Output the [x, y] coordinate of the center of the cell containing the given text.  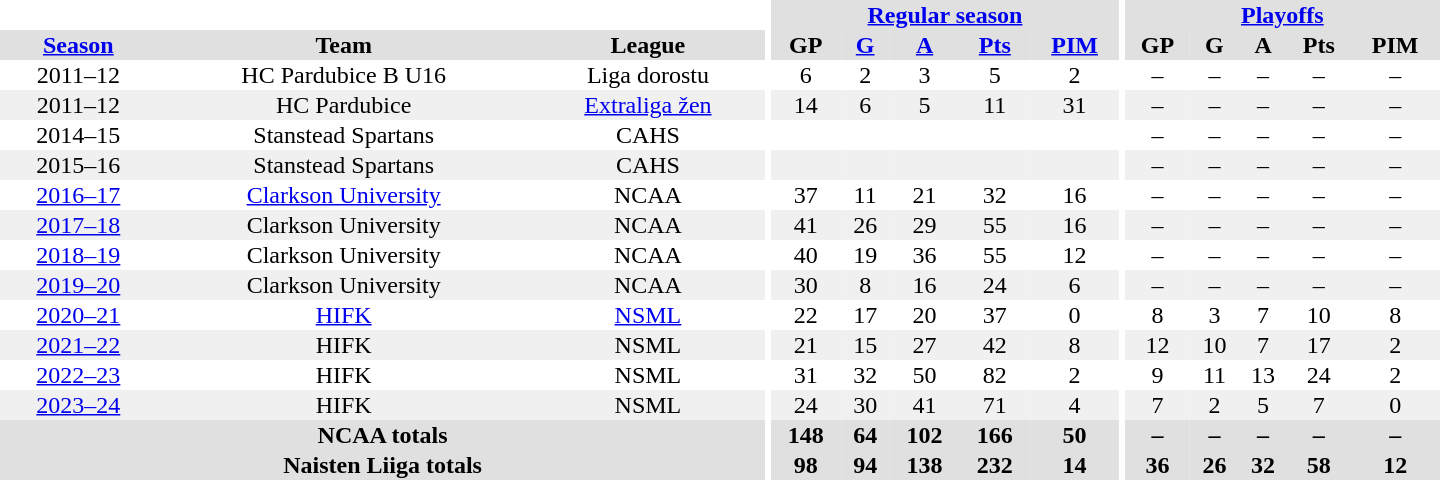
2017–18 [78, 225]
9 [1158, 375]
98 [806, 465]
2022–23 [78, 375]
4 [1074, 405]
94 [866, 465]
138 [924, 465]
71 [995, 405]
NCAA totals [382, 435]
League [648, 45]
2015–16 [78, 165]
2020–21 [78, 315]
Liga dorostu [648, 75]
Team [344, 45]
HC Pardubice B U16 [344, 75]
Season [78, 45]
22 [806, 315]
148 [806, 435]
2018–19 [78, 255]
2014–15 [78, 135]
42 [995, 345]
15 [866, 345]
27 [924, 345]
82 [995, 375]
19 [866, 255]
2023–24 [78, 405]
13 [1264, 375]
232 [995, 465]
58 [1318, 465]
Regular season [946, 15]
29 [924, 225]
64 [866, 435]
2016–17 [78, 195]
Naisten Liiga totals [382, 465]
Playoffs [1282, 15]
20 [924, 315]
102 [924, 435]
2021–22 [78, 345]
40 [806, 255]
HC Pardubice [344, 105]
2019–20 [78, 285]
166 [995, 435]
Extraliga žen [648, 105]
